Detect which cell encompasses the target text, then output its (X, Y) center coordinate. 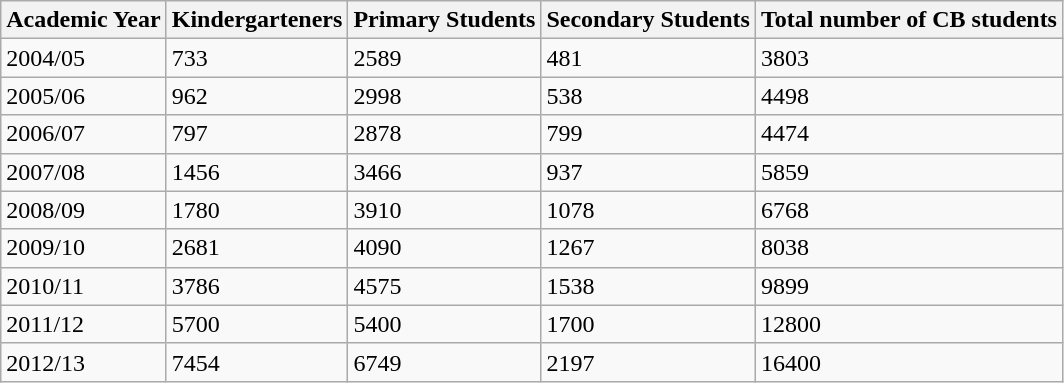
2006/07 (84, 134)
3466 (444, 172)
Kindergarteners (257, 20)
9899 (908, 286)
3803 (908, 58)
16400 (908, 362)
2008/09 (84, 210)
7454 (257, 362)
6768 (908, 210)
481 (648, 58)
2589 (444, 58)
4090 (444, 248)
Primary Students (444, 20)
962 (257, 96)
1538 (648, 286)
937 (648, 172)
799 (648, 134)
2998 (444, 96)
2878 (444, 134)
538 (648, 96)
1456 (257, 172)
6749 (444, 362)
Academic Year (84, 20)
1267 (648, 248)
3786 (257, 286)
2005/06 (84, 96)
4575 (444, 286)
1700 (648, 324)
2004/05 (84, 58)
5400 (444, 324)
4498 (908, 96)
12800 (908, 324)
5700 (257, 324)
1780 (257, 210)
2197 (648, 362)
733 (257, 58)
2012/13 (84, 362)
8038 (908, 248)
4474 (908, 134)
2011/12 (84, 324)
2681 (257, 248)
797 (257, 134)
5859 (908, 172)
Total number of CB students (908, 20)
1078 (648, 210)
2007/08 (84, 172)
Secondary Students (648, 20)
2010/11 (84, 286)
2009/10 (84, 248)
3910 (444, 210)
